Return the [x, y] coordinate for the center point of the cell that contains the specified text.  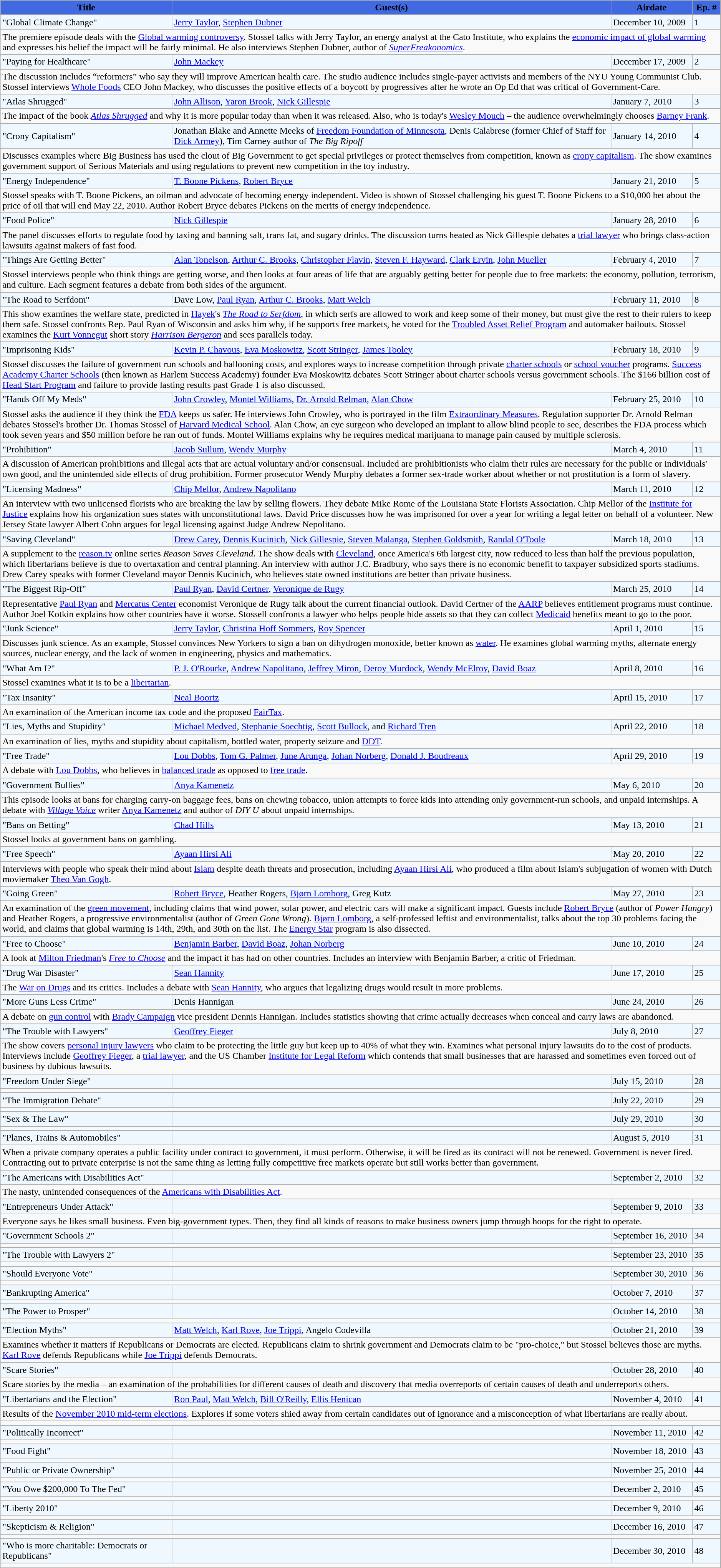
Ep. # [706, 8]
John Crowley, Montel Williams, Dr. Arnold Relman, Alan Chow [392, 399]
"Government Bullies" [86, 785]
"Freedom Under Siege" [86, 1081]
Chip Mellor, Andrew Napolitano [392, 489]
"Energy Independence" [86, 180]
45 [706, 1489]
June 10, 2010 [651, 944]
"Drug War Disaster" [86, 973]
January 14, 2010 [651, 136]
"Junk Science" [86, 629]
May 6, 2010 [651, 785]
December 9, 2010 [651, 1508]
17 [706, 697]
Jacob Sullum, Wendy Murphy [392, 449]
Dave Low, Paul Ryan, Arthur C. Brooks, Matt Welch [392, 300]
August 5, 2010 [651, 1138]
"Scare Stories" [86, 1370]
11 [706, 449]
P. J. O'Rourke, Andrew Napolitano, Jeffrey Miron, Deroy Murdock, Wendy McElroy, David Boaz [392, 668]
34 [706, 1236]
April 29, 2010 [651, 756]
41 [706, 1399]
"Prohibition" [86, 449]
Stossel examines what it is to be a libertarian. [361, 683]
Denis Hannigan [392, 1002]
Alan Tonelson, Arthur C. Brooks, Christopher Flavin, Steven F. Hayward, Clark Ervin, John Mueller [392, 260]
"Politically Incorrect" [86, 1432]
28 [706, 1081]
Nick Gillespie [392, 220]
"Going Green" [86, 894]
32 [706, 1177]
"Skepticism & Religion" [86, 1527]
Airdate [651, 8]
June 17, 2010 [651, 973]
November 4, 2010 [651, 1399]
1 [706, 22]
February 25, 2010 [651, 399]
"Should Everyone Vote" [86, 1273]
Ron Paul, Matt Welch, Bill O'Reilly, Ellis Henican [392, 1399]
7 [706, 260]
"Crony Capitalism" [86, 136]
Michael Medved, Stephanie Soechtig, Scott Bullock, and Richard Tren [392, 727]
"Free Speech" [86, 854]
37 [706, 1292]
31 [706, 1138]
T. Boone Pickens, Robert Bryce [392, 180]
September 2, 2010 [651, 1177]
8 [706, 300]
42 [706, 1432]
February 4, 2010 [651, 260]
13 [706, 539]
Matt Welch, Karl Rove, Joe Trippi, Angelo Codevilla [392, 1330]
January 28, 2010 [651, 220]
Robert Bryce, Heather Rogers, Bjørn Lomborg, Greg Kutz [392, 894]
19 [706, 756]
Drew Carey, Dennis Kucinich, Nick Gillespie, Steven Malanga, Stephen Goldsmith, Randal O'Toole [392, 539]
October 21, 2010 [651, 1330]
Anya Kamenetz [392, 785]
"Bans on Betting" [86, 825]
"Libertarians and the Election" [86, 1399]
40 [706, 1370]
An examination of lies, myths and stupidity about capitalism, bottled water, property seizure and DDT. [361, 741]
20 [706, 785]
Title [86, 8]
July 22, 2010 [651, 1100]
Paul Ryan, David Certner, Veronique de Rugy [392, 589]
Lou Dobbs, Tom G. Palmer, June Arunga, Johan Norberg, Donald J. Boudreaux [392, 756]
"Free to Choose" [86, 944]
"The Biggest Rip-Off" [86, 589]
"Lies, Myths and Stupidity" [86, 727]
The War on Drugs and its critics. Includes a debate with Sean Hannity, who argues that legalizing drugs would result in more problems. [361, 987]
"Free Trade" [86, 756]
October 28, 2010 [651, 1370]
Chad Hills [392, 825]
16 [706, 668]
July 8, 2010 [651, 1031]
43 [706, 1451]
"More Guns Less Crime" [86, 1002]
December 30, 2010 [651, 1551]
Guest(s) [392, 8]
9 [706, 349]
25 [706, 973]
26 [706, 1002]
2 [706, 62]
Geoffrey Fieger [392, 1031]
24 [706, 944]
"Government Schools 2" [86, 1236]
"Public or Private Ownership" [86, 1470]
Stossel looks at government bans on gambling. [361, 839]
"Atlas Shrugged" [86, 101]
Jerry Taylor, Stephen Dubner [392, 22]
48 [706, 1551]
November 18, 2010 [651, 1451]
5 [706, 180]
"The Power to Prosper" [86, 1311]
April 1, 2010 [651, 629]
"Sex & The Law" [86, 1119]
33 [706, 1207]
"The Immigration Debate" [86, 1100]
A debate with Lou Dobbs, who believes in balanced trade as opposed to free trade. [361, 770]
"Liberty 2010" [86, 1508]
"The Americans with Disabilities Act" [86, 1177]
35 [706, 1255]
April 15, 2010 [651, 697]
"Planes, Trains & Automobiles" [86, 1138]
November 11, 2010 [651, 1432]
September 9, 2010 [651, 1207]
Neal Boortz [392, 697]
July 29, 2010 [651, 1119]
September 23, 2010 [651, 1255]
12 [706, 489]
"Entrepreneurs Under Attack" [86, 1207]
February 11, 2010 [651, 300]
May 27, 2010 [651, 894]
March 25, 2010 [651, 589]
"Hands Off My Meds" [86, 399]
Benjamin Barber, David Boaz, Johan Norberg [392, 944]
"What Am I?" [86, 668]
10 [706, 399]
June 24, 2010 [651, 1002]
29 [706, 1100]
January 21, 2010 [651, 180]
Sean Hannity [392, 973]
27 [706, 1031]
April 8, 2010 [651, 668]
38 [706, 1311]
"Licensing Madness" [86, 489]
February 18, 2010 [651, 349]
47 [706, 1527]
"Things Are Getting Better" [86, 260]
July 15, 2010 [651, 1081]
October 7, 2010 [651, 1292]
John Mackey [392, 62]
December 2, 2010 [651, 1489]
April 22, 2010 [651, 727]
46 [706, 1508]
John Allison, Yaron Brook, Nick Gillespie [392, 101]
4 [706, 136]
"The Trouble with Lawyers 2" [86, 1255]
March 11, 2010 [651, 489]
January 7, 2010 [651, 101]
Kevin P. Chavous, Eva Moskowitz, Scott Stringer, James Tooley [392, 349]
44 [706, 1470]
"Global Climate Change" [86, 22]
23 [706, 894]
December 10, 2009 [651, 22]
September 16, 2010 [651, 1236]
"The Road to Serfdom" [86, 300]
"Who is more charitable: Democrats or Republicans" [86, 1551]
30 [706, 1119]
November 25, 2010 [651, 1470]
March 4, 2010 [651, 449]
6 [706, 220]
"Food Fight" [86, 1451]
"Paying for Healthcare" [86, 62]
36 [706, 1273]
The nasty, unintended consequences of the Americans with Disabilities Act. [361, 1192]
May 13, 2010 [651, 825]
"The Trouble with Lawyers" [86, 1031]
December 16, 2010 [651, 1527]
An examination of the American income tax code and the proposed FairTax. [361, 712]
39 [706, 1330]
"Saving Cleveland" [86, 539]
December 17, 2009 [651, 62]
May 20, 2010 [651, 854]
"You Owe $200,000 To The Fed" [86, 1489]
Jerry Taylor, Christina Hoff Sommers, Roy Spencer [392, 629]
"Tax Insanity" [86, 697]
October 14, 2010 [651, 1311]
"Bankrupting America" [86, 1292]
18 [706, 727]
"Imprisoning Kids" [86, 349]
14 [706, 589]
3 [706, 101]
"Election Myths" [86, 1330]
21 [706, 825]
22 [706, 854]
March 18, 2010 [651, 539]
Ayaan Hirsi Ali [392, 854]
15 [706, 629]
"Food Police" [86, 220]
September 30, 2010 [651, 1273]
